Scan for the cell matching the given text and deliver its [X, Y] coordinate at center. 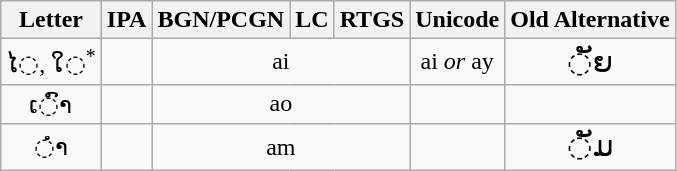
Old Alternative [590, 20]
ao [281, 104]
LC [312, 20]
am [281, 147]
RTGS [372, 20]
Unicode [458, 20]
Letter [52, 20]
ໄ◌, ໃ◌* [52, 62]
BGN/PCGN [221, 20]
◌ັມ [590, 147]
ai [281, 62]
◌ັຍ [590, 62]
IPA [126, 20]
ເ◌ົາ [52, 104]
◌ໍາ [52, 147]
ai or ay [458, 62]
